Find where the given text appears and provide that cell's center as (x, y) coordinate. 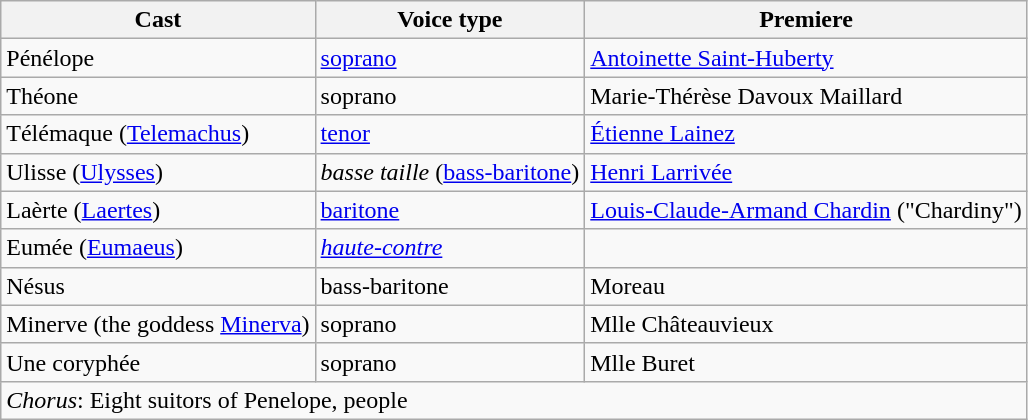
Laèrte (Laertes) (158, 210)
Eumée (Eumaeus) (158, 248)
Henri Larrivée (806, 172)
Minerve (the goddess Minerva) (158, 324)
Étienne Lainez (806, 134)
Premiere (806, 20)
Chorus: Eight suitors of Penelope, people (514, 400)
Antoinette Saint-Huberty (806, 58)
Louis-Claude-Armand Chardin ("Chardiny") (806, 210)
Mlle Châteauvieux (806, 324)
basse taille (bass-baritone) (450, 172)
haute-contre (450, 248)
Ulisse (Ulysses) (158, 172)
Télémaque (Telemachus) (158, 134)
Voice type (450, 20)
Moreau (806, 286)
Nésus (158, 286)
Marie-Thérèse Davoux Maillard (806, 96)
bass-baritone (450, 286)
Une coryphée (158, 362)
Théone (158, 96)
baritone (450, 210)
Pénélope (158, 58)
Mlle Buret (806, 362)
Cast (158, 20)
tenor (450, 134)
